Search for the cell housing the specified text and yield its (x, y) center coordinate. 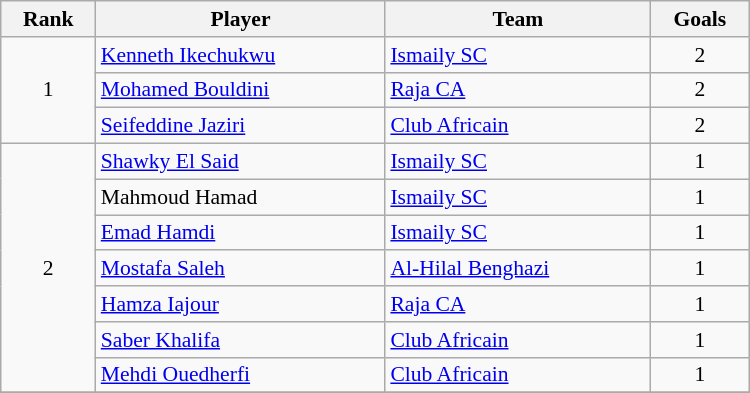
Al-Hilal Benghazi (518, 269)
Mostafa Saleh (241, 269)
Mohamed Bouldini (241, 90)
Goals (700, 19)
Shawky El Said (241, 162)
Rank (48, 19)
Saber Khalifa (241, 340)
Mehdi Ouedherfi (241, 375)
Player (241, 19)
Seifeddine Jaziri (241, 126)
Mahmoud Hamad (241, 197)
Emad Hamdi (241, 233)
Hamza Iajour (241, 304)
Team (518, 19)
Kenneth Ikechukwu (241, 55)
